Return [x, y] of the center of cell containing provided text 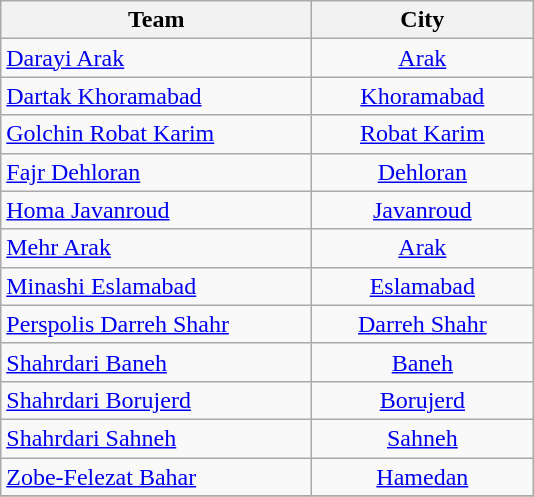
Darayi Arak [156, 58]
Dehloran [422, 172]
Borujerd [422, 400]
Javanroud [422, 210]
Homa Javanroud [156, 210]
Minashi Eslamabad [156, 286]
Perspolis Darreh Shahr [156, 324]
Khoramabad [422, 96]
Zobe-Felezat Bahar [156, 477]
Shahrdari Borujerd [156, 400]
Hamedan [422, 477]
Shahrdari Sahneh [156, 438]
Robat Karim [422, 134]
Sahneh [422, 438]
Dartak Khoramabad [156, 96]
Shahrdari Baneh [156, 362]
Team [156, 20]
Fajr Dehloran [156, 172]
Mehr Arak [156, 248]
City [422, 20]
Darreh Shahr [422, 324]
Golchin Robat Karim [156, 134]
Baneh [422, 362]
Eslamabad [422, 286]
